Extract the [x, y] coordinate from the center of the cell holding the provided text.  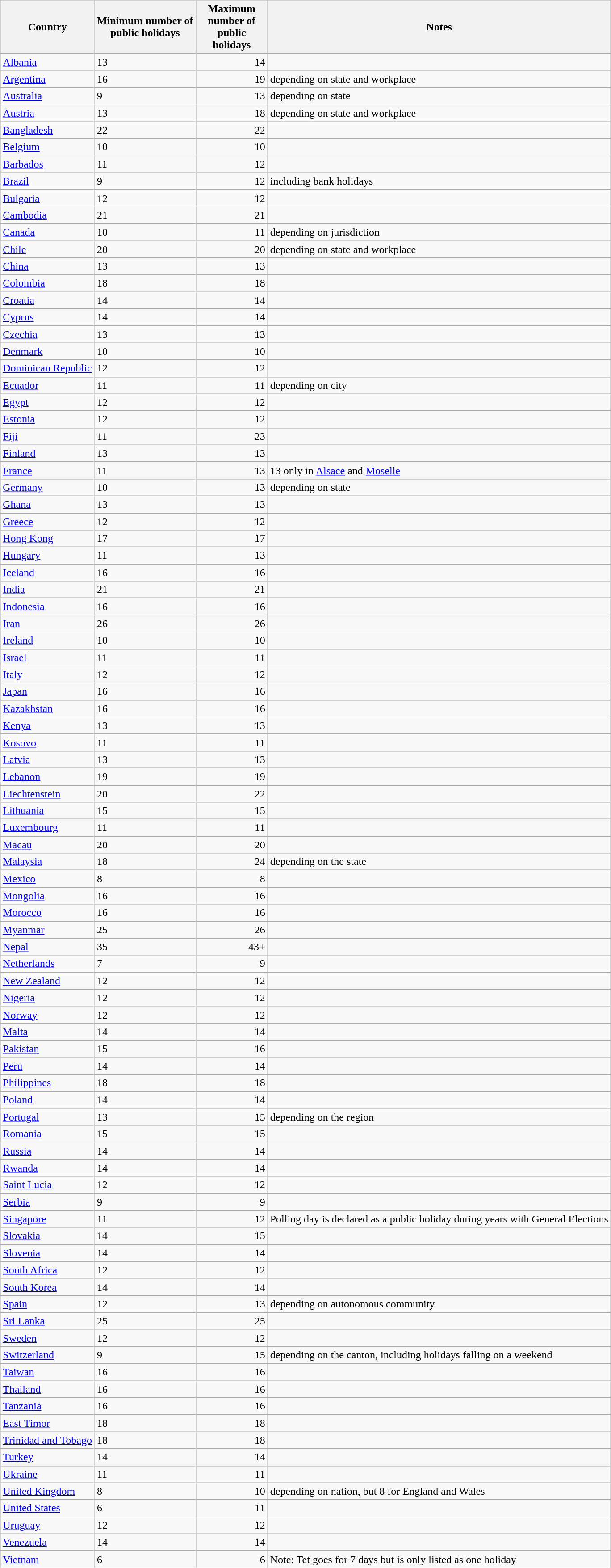
Dominican Republic [47, 368]
Argentina [47, 79]
Rwanda [47, 1168]
Italy [47, 674]
Slovenia [47, 1253]
Macau [47, 845]
Trinidad and Tobago [47, 1440]
Nigeria [47, 998]
Iran [47, 624]
Venezuela [47, 1542]
Philippines [47, 1083]
Greece [47, 522]
Japan [47, 691]
Fiji [47, 436]
Egypt [47, 402]
Canada [47, 232]
Kazakhstan [47, 708]
Ukraine [47, 1474]
Kenya [47, 725]
Minimum number ofpublic holidays [145, 27]
Cambodia [47, 215]
Croatia [47, 300]
United States [47, 1508]
Maximum number ofpublic holidays [231, 27]
Iceland [47, 573]
depending on city [439, 385]
Sweden [47, 1338]
Norway [47, 1015]
Indonesia [47, 607]
Lithuania [47, 811]
Poland [47, 1100]
East Timor [47, 1423]
Switzerland [47, 1355]
France [47, 470]
Israel [47, 658]
depending on the canton, including holidays falling on a weekend [439, 1355]
United Kingdom [47, 1491]
Finland [47, 453]
Germany [47, 487]
depending on autonomous community [439, 1304]
Australia [47, 96]
Singapore [47, 1219]
Ecuador [47, 385]
Bangladesh [47, 130]
Pakistan [47, 1049]
Spain [47, 1304]
Netherlands [47, 964]
Turkey [47, 1457]
Brazil [47, 181]
Mexico [47, 879]
Saint Lucia [47, 1185]
Lebanon [47, 776]
Malta [47, 1032]
Sri Lanka [47, 1321]
Colombia [47, 283]
Ireland [47, 641]
depending on the state [439, 862]
7 [145, 964]
Myanmar [47, 930]
Cyprus [47, 317]
depending on jurisdiction [439, 232]
Mongolia [47, 896]
Estonia [47, 419]
Slovakia [47, 1236]
35 [145, 947]
Country [47, 27]
Malaysia [47, 862]
Denmark [47, 351]
Peru [47, 1066]
India [47, 590]
Austria [47, 113]
Serbia [47, 1202]
Kosovo [47, 742]
Portugal [47, 1117]
13 only in Alsace and Moselle [439, 470]
Chile [47, 249]
Belgium [47, 147]
Ghana [47, 504]
Notes [439, 27]
Bulgaria [47, 198]
Vietnam [47, 1559]
including bank holidays [439, 181]
South Korea [47, 1287]
South Africa [47, 1270]
43+ [231, 947]
Hungary [47, 556]
Tanzania [47, 1406]
Romania [47, 1134]
Albania [47, 62]
23 [231, 436]
Taiwan [47, 1372]
Polling day is declared as a public holiday during years with General Elections [439, 1219]
New Zealand [47, 981]
24 [231, 862]
Morocco [47, 913]
China [47, 266]
Barbados [47, 164]
Luxembourg [47, 828]
depending on nation, but 8 for England and Wales [439, 1491]
Nepal [47, 947]
Hong Kong [47, 539]
Note: Tet goes for 7 days but is only listed as one holiday [439, 1559]
Latvia [47, 759]
Liechtenstein [47, 793]
Uruguay [47, 1525]
Thailand [47, 1389]
depending on the region [439, 1117]
Czechia [47, 334]
Russia [47, 1151]
